For the text-containing cell, return its midpoint in [x, y] coordinate format. 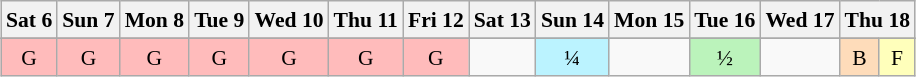
Sun 14 [572, 20]
Tue 9 [219, 20]
Mon 15 [649, 20]
Thu 18 [878, 20]
¼ [572, 56]
Thu 11 [366, 20]
Tue 16 [724, 20]
Sun 7 [88, 20]
Sat 6 [29, 20]
Wed 17 [800, 20]
Fri 12 [436, 20]
Wed 10 [288, 20]
Sat 13 [502, 20]
F [897, 56]
½ [724, 56]
Mon 8 [154, 20]
B [860, 56]
